Output the [x, y] coordinate of the center of the cell containing the given text.  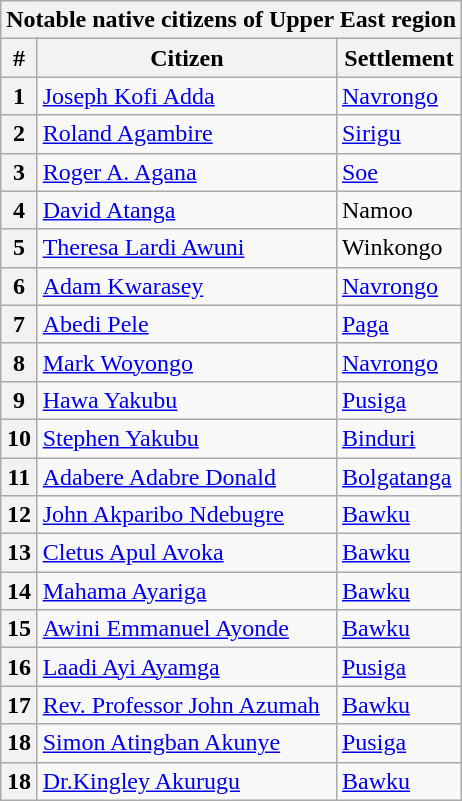
7 [19, 324]
# [19, 58]
Adam Kwarasey [186, 286]
16 [19, 667]
Cletus Apul Avoka [186, 553]
Adabere Adabre Donald [186, 477]
13 [19, 553]
Joseph Kofi Adda [186, 96]
6 [19, 286]
5 [19, 248]
Mark Woyongo [186, 362]
Laadi Ayi Ayamga [186, 667]
3 [19, 172]
Notable native citizens of Upper East region [232, 20]
Settlement [398, 58]
Namoo [398, 210]
17 [19, 705]
Soe [398, 172]
John Akparibo Ndebugre [186, 515]
11 [19, 477]
15 [19, 629]
Dr.Kingley Akurugu [186, 781]
Paga [398, 324]
Hawa Yakubu [186, 400]
Rev. Professor John Azumah [186, 705]
Citizen [186, 58]
9 [19, 400]
Theresa Lardi Awuni [186, 248]
10 [19, 438]
Stephen Yakubu [186, 438]
8 [19, 362]
Roger A. Agana [186, 172]
1 [19, 96]
Simon Atingban Akunye [186, 743]
12 [19, 515]
Binduri [398, 438]
Roland Agambire [186, 134]
Abedi Pele [186, 324]
2 [19, 134]
Bolgatanga [398, 477]
Sirigu [398, 134]
David Atanga [186, 210]
4 [19, 210]
Mahama Ayariga [186, 591]
14 [19, 591]
Winkongo [398, 248]
Awini Emmanuel Ayonde [186, 629]
